Identify which cell holds the provided text, then report its (x, y) central coordinate. 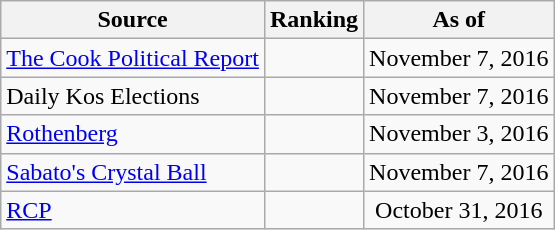
RCP (133, 210)
Sabato's Crystal Ball (133, 172)
Daily Kos Elections (133, 96)
The Cook Political Report (133, 58)
Rothenberg (133, 134)
Ranking (314, 20)
November 3, 2016 (459, 134)
As of (459, 20)
Source (133, 20)
October 31, 2016 (459, 210)
